Locate the cell with the specified text and output its [X, Y] center coordinate. 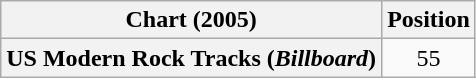
Position [429, 20]
US Modern Rock Tracks (Billboard) [192, 58]
55 [429, 58]
Chart (2005) [192, 20]
